Identify which cell holds the provided text, then report its [X, Y] central coordinate. 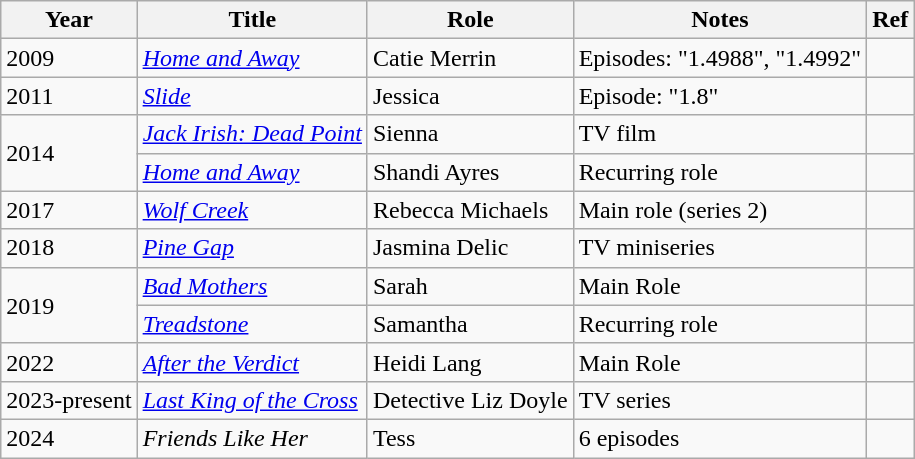
2017 [69, 210]
Friends Like Her [252, 438]
After the Verdict [252, 362]
TV miniseries [720, 248]
Catie Merrin [470, 58]
TV series [720, 400]
Slide [252, 96]
Jasmina Delic [470, 248]
Main role (series 2) [720, 210]
TV film [720, 134]
Pine Gap [252, 248]
Sienna [470, 134]
Samantha [470, 324]
2014 [69, 153]
2019 [69, 305]
Last King of the Cross [252, 400]
Jack Irish: Dead Point [252, 134]
2009 [69, 58]
Notes [720, 20]
2023-present [69, 400]
Wolf Creek [252, 210]
2022 [69, 362]
Title [252, 20]
Tess [470, 438]
Episodes: "1.4988", "1.4992" [720, 58]
2024 [69, 438]
Treadstone [252, 324]
6 episodes [720, 438]
Bad Mothers [252, 286]
Jessica [470, 96]
Year [69, 20]
Rebecca Michaels [470, 210]
Heidi Lang [470, 362]
2011 [69, 96]
Shandi Ayres [470, 172]
Ref [890, 20]
Detective Liz Doyle [470, 400]
Sarah [470, 286]
Episode: "1.8" [720, 96]
2018 [69, 248]
Role [470, 20]
